Search for the cell housing the specified text and yield its (x, y) center coordinate. 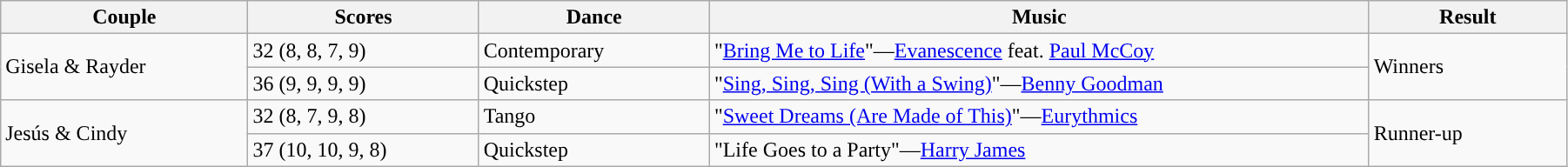
"Life Goes to a Party"—Harry James (1039, 150)
"Bring Me to Life"—Evanescence feat. Paul McCoy (1039, 50)
Scores (364, 17)
Runner-up (1467, 133)
Contemporary (593, 50)
Tango (593, 117)
Result (1467, 17)
37 (10, 10, 9, 8) (364, 150)
32 (8, 8, 7, 9) (364, 50)
Dance (593, 17)
Music (1039, 17)
Winners (1467, 67)
Jesús & Cindy (124, 133)
"Sweet Dreams (Are Made of This)"—Eurythmics (1039, 117)
"Sing, Sing, Sing (With a Swing)"—Benny Goodman (1039, 83)
Gisela & Rayder (124, 67)
36 (9, 9, 9, 9) (364, 83)
Couple (124, 17)
32 (8, 7, 9, 8) (364, 117)
